Capture the cell that displays the provided text and extract its (x, y) central coordinate. 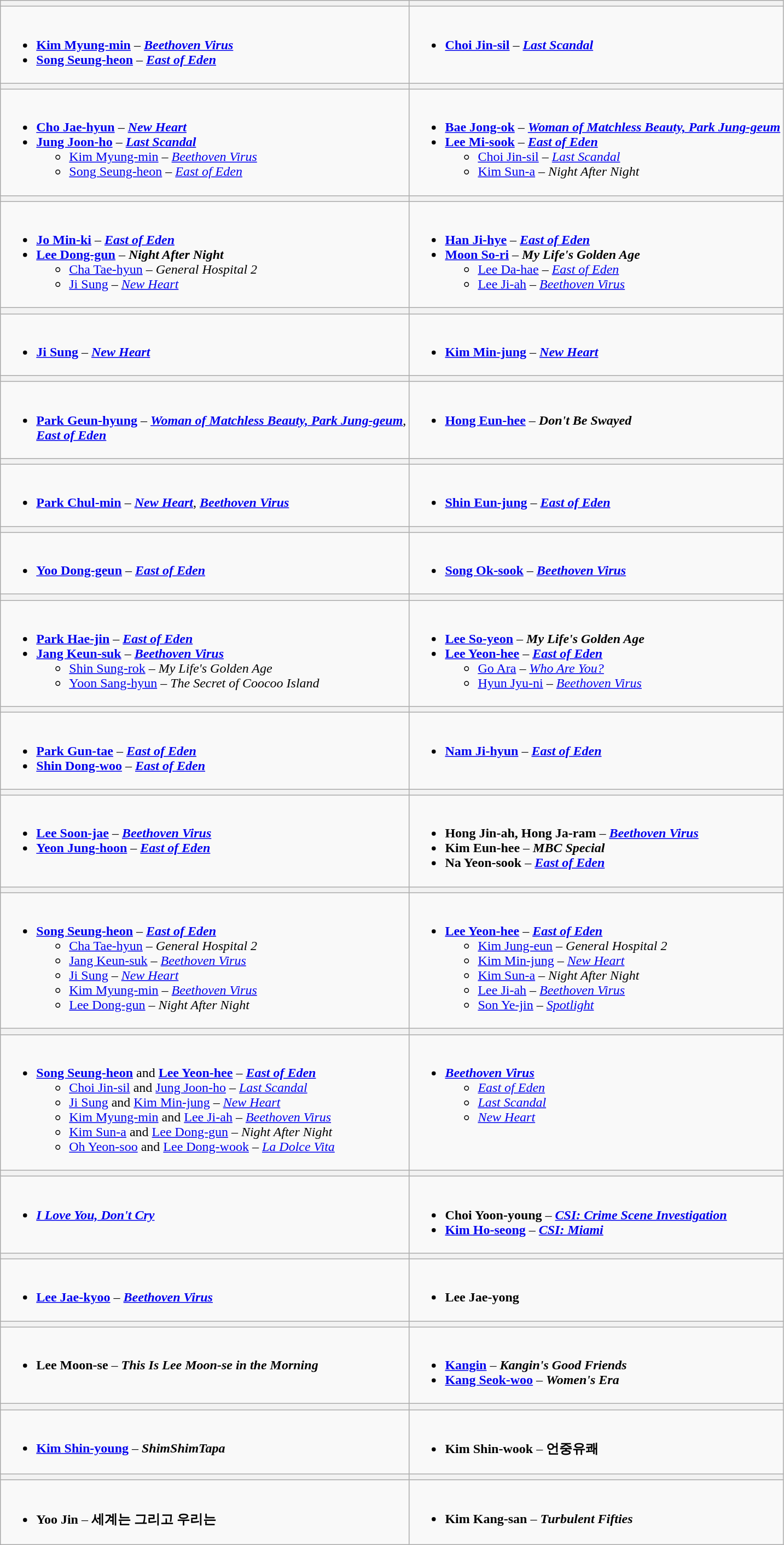
Park Chul-min – New Heart, Beethoven Virus (205, 495)
Jo Min-ki – East of EdenLee Dong-gun – Night After NightCha Tae-hyun – General Hospital 2Ji Sung – New Heart (205, 254)
Hong Jin-ah, Hong Ja-ram – Beethoven VirusKim Eun-hee – MBC SpecialNa Yeon-sook – East of Eden (596, 841)
Park Hae-jin – East of EdenJang Keun-suk – Beethoven VirusShin Sung-rok – My Life's Golden AgeYoon Sang-hyun – The Secret of Coocoo Island (205, 653)
Choi Yoon-young – CSI: Crime Scene InvestigationKim Ho-seong – CSI: Miami (596, 1214)
I Love You, Don't Cry (205, 1214)
Ji Sung – New Heart (205, 345)
Kim Kang-san – Turbulent Fifties (596, 1512)
Kim Shin-young – ShimShimTapa (205, 1442)
Lee Moon-se – This Is Lee Moon-se in the Morning (205, 1365)
Beethoven VirusEast of EdenLast ScandalNew Heart (596, 1102)
Nam Ji-hyun – East of Eden (596, 751)
Park Geun-hyung – Woman of Matchless Beauty, Park Jung-geum,East of Eden (205, 420)
Park Gun-tae – East of EdenShin Dong-woo – East of Eden (205, 751)
Han Ji-hye – East of EdenMoon So-ri – My Life's Golden AgeLee Da-hae – East of EdenLee Ji-ah – Beethoven Virus (596, 254)
Yoo Dong-geun – East of Eden (205, 564)
Lee Jae-yong (596, 1289)
Kangin – Kangin's Good FriendsKang Seok-woo – Women's Era (596, 1365)
Lee Soon-jae – Beethoven VirusYeon Jung-hoon – East of Eden (205, 841)
Lee So-yeon – My Life's Golden AgeLee Yeon-hee – East of EdenGo Ara – Who Are You?Hyun Jyu-ni – Beethoven Virus (596, 653)
Shin Eun-jung – East of Eden (596, 495)
Lee Jae-kyoo – Beethoven Virus (205, 1289)
Kim Shin-wook – 언중유쾌 (596, 1442)
Choi Jin-sil – Last Scandal (596, 45)
Hong Eun-hee – Don't Be Swayed (596, 420)
Kim Myung-min – Beethoven VirusSong Seung-heon – East of Eden (205, 45)
Yoo Jin – 세계는 그리고 우리는 (205, 1512)
Kim Min-jung – New Heart (596, 345)
Song Ok-sook – Beethoven Virus (596, 564)
Cho Jae-hyun – New HeartJung Joon-ho – Last ScandalKim Myung-min – Beethoven VirusSong Seung-heon – East of Eden (205, 142)
Bae Jong-ok – Woman of Matchless Beauty, Park Jung-geumLee Mi-sook – East of EdenChoi Jin-sil – Last ScandalKim Sun-a – Night After Night (596, 142)
